Locate the cell with the specified text and output its [x, y] center coordinate. 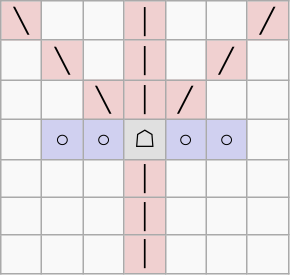
☖ [144, 139]
